Pinpoint the cell where the given text exists, returning its (x, y) midpoint coordinate. 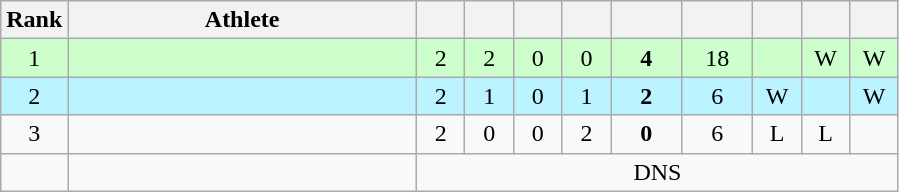
4 (646, 58)
DNS (657, 172)
18 (718, 58)
Athlete (242, 20)
Rank (34, 20)
3 (34, 134)
